Determine the (x, y) coordinate at the center of the cell enclosing the given text.  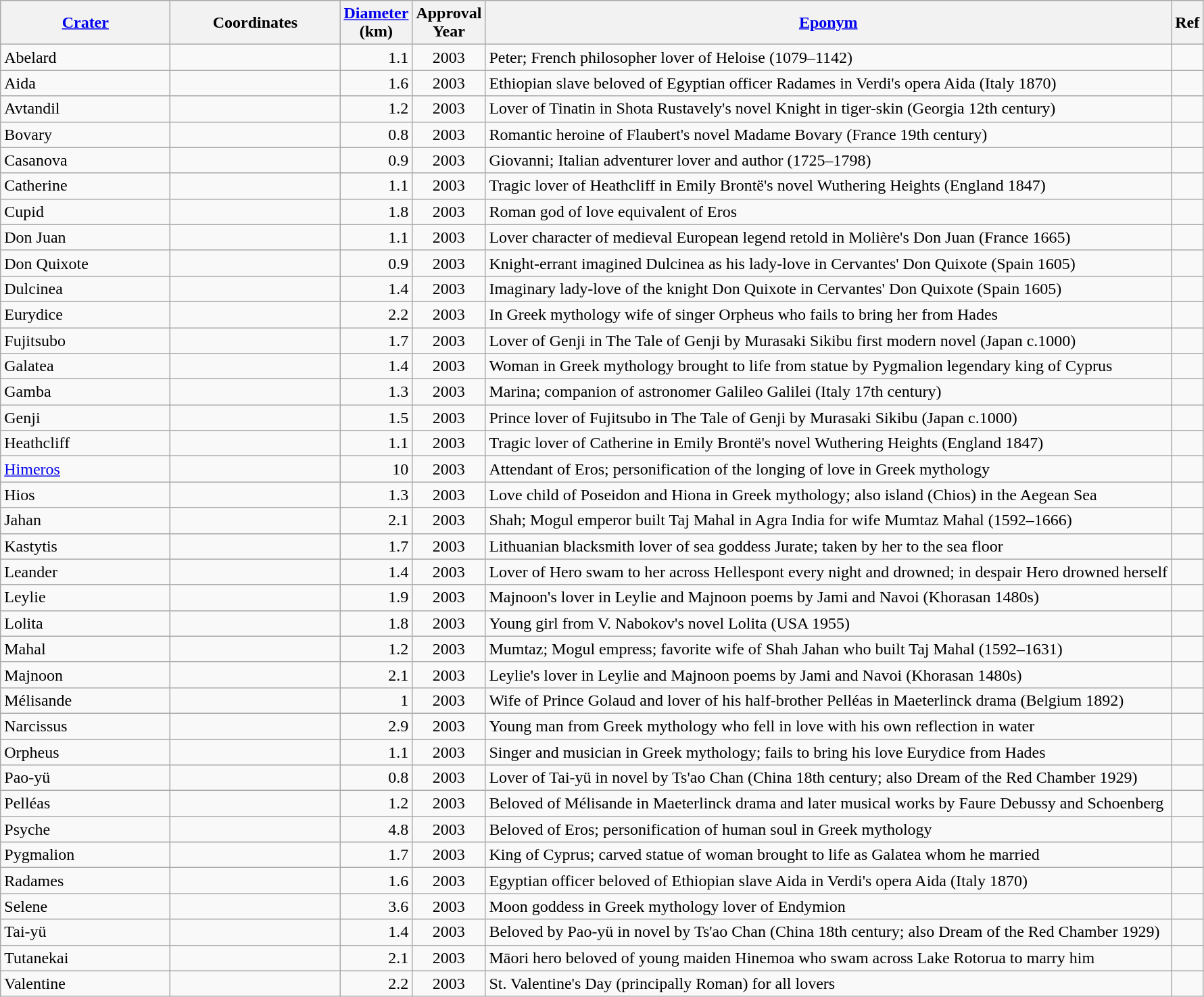
Eurydice (85, 314)
Leander (85, 572)
Abelard (85, 57)
Roman god of love equivalent of Eros (829, 212)
Woman in Greek mythology brought to life from statue by Pygmalion legendary king of Cyprus (829, 366)
Young girl from V. Nabokov's novel Lolita (USA 1955) (829, 623)
Dulcinea (85, 289)
Crater (85, 23)
Beloved of Eros; personification of human soul in Greek mythology (829, 829)
Galatea (85, 366)
Love child of Poseidon and Hiona in Greek mythology; also island (Chios) in the Aegean Sea (829, 495)
Prince lover of Fujitsubo in The Tale of Genji by Murasaki Sikibu (Japan c.1000) (829, 418)
Lover of Tinatin in Shota Rustavely's novel Knight in tiger-skin (Georgia 12th century) (829, 109)
Lithuanian blacksmith lover of sea goddess Jurate; taken by her to the sea floor (829, 546)
Young man from Greek mythology who fell in love with his own reflection in water (829, 726)
Lover of Hero swam to her across Hellespont every night and drowned; in despair Hero drowned herself (829, 572)
King of Cyprus; carved statue of woman brought to life as Galatea whom he married (829, 855)
Pelléas (85, 804)
Ethiopian slave beloved of Egyptian officer Radames in Verdi's opera Aida (Italy 1870) (829, 83)
Tragic lover of Catherine in Emily Brontë's novel Wuthering Heights (England 1847) (829, 443)
Catherine (85, 186)
Heathcliff (85, 443)
Lover of Tai-yü in novel by Ts'ao Chan (China 18th century; also Dream of the Red Chamber 1929) (829, 778)
Moon goddess in Greek mythology lover of Endymion (829, 906)
Ref (1187, 23)
Diameter(km) (376, 23)
Pygmalion (85, 855)
Don Juan (85, 237)
Jahan (85, 520)
Peter; French philosopher lover of Heloise (1079–1142) (829, 57)
Radames (85, 881)
Egyptian officer beloved of Ethiopian slave Aida in Verdi's opera Aida (Italy 1870) (829, 881)
Attendant of Eros; personification of the longing of love in Greek mythology (829, 469)
Marina; companion of astronomer Galileo Galilei (Italy 17th century) (829, 392)
In Greek mythology wife of singer Orpheus who fails to bring her from Hades (829, 314)
Bovary (85, 135)
4.8 (376, 829)
Coordinates (256, 23)
Leylie's lover in Leylie and Majnoon poems by Jami and Navoi (Khorasan 1480s) (829, 675)
Majnoon (85, 675)
Aida (85, 83)
1.5 (376, 418)
Beloved of Mélisande in Maeterlinck drama and later musical works by Faure Debussy and Schoenberg (829, 804)
Gamba (85, 392)
Narcissus (85, 726)
Tutanekai (85, 958)
Romantic heroine of Flaubert's novel Madame Bovary (France 19th century) (829, 135)
10 (376, 469)
Singer and musician in Greek mythology; fails to bring his love Eurydice from Hades (829, 752)
Lover character of medieval European legend retold in Molière's Don Juan (France 1665) (829, 237)
Selene (85, 906)
Tragic lover of Heathcliff in Emily Brontë's novel Wuthering Heights (England 1847) (829, 186)
Tai-yü (85, 932)
Avtandil (85, 109)
Himeros (85, 469)
Lolita (85, 623)
Fujitsubo (85, 340)
Don Quixote (85, 263)
St. Valentine's Day (principally Roman) for all lovers (829, 983)
2.9 (376, 726)
1 (376, 700)
Hios (85, 495)
Mumtaz; Mogul empress; favorite wife of Shah Jahan who built Taj Mahal (1592–1631) (829, 649)
Leylie (85, 598)
Pao-yü (85, 778)
Knight-errant imagined Dulcinea as his lady-love in Cervantes' Don Quixote (Spain 1605) (829, 263)
Mélisande (85, 700)
Kastytis (85, 546)
Eponym (829, 23)
ApprovalYear (449, 23)
Mahal (85, 649)
Beloved by Pao-yü in novel by Ts'ao Chan (China 18th century; also Dream of the Red Chamber 1929) (829, 932)
Psyche (85, 829)
Māori hero beloved of young maiden Hinemoa who swam across Lake Rotorua to marry him (829, 958)
3.6 (376, 906)
Imaginary lady-love of the knight Don Quixote in Cervantes' Don Quixote (Spain 1605) (829, 289)
Giovanni; Italian adventurer lover and author (1725–1798) (829, 160)
Cupid (85, 212)
Orpheus (85, 752)
Majnoon's lover in Leylie and Majnoon poems by Jami and Navoi (Khorasan 1480s) (829, 598)
Casanova (85, 160)
Valentine (85, 983)
Genji (85, 418)
1.9 (376, 598)
Shah; Mogul emperor built Taj Mahal in Agra India for wife Mumtaz Mahal (1592–1666) (829, 520)
Lover of Genji in The Tale of Genji by Murasaki Sikibu first modern novel (Japan c.1000) (829, 340)
Wife of Prince Golaud and lover of his half-brother Pelléas in Maeterlinck drama (Belgium 1892) (829, 700)
